Find where the given text appears and provide that cell's center as [x, y] coordinate. 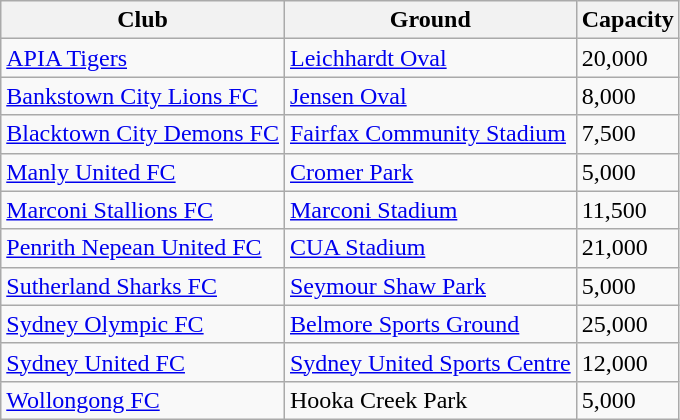
Club [143, 20]
8,000 [628, 96]
Cromer Park [430, 172]
Bankstown City Lions FC [143, 96]
Wollongong FC [143, 400]
20,000 [628, 58]
Seymour Shaw Park [430, 286]
21,000 [628, 248]
APIA Tigers [143, 58]
Jensen Oval [430, 96]
25,000 [628, 324]
Hooka Creek Park [430, 400]
Sutherland Sharks FC [143, 286]
Penrith Nepean United FC [143, 248]
Ground [430, 20]
Sydney United FC [143, 362]
12,000 [628, 362]
Sydney United Sports Centre [430, 362]
Marconi Stadium [430, 210]
Fairfax Community Stadium [430, 134]
11,500 [628, 210]
7,500 [628, 134]
Marconi Stallions FC [143, 210]
Manly United FC [143, 172]
Leichhardt Oval [430, 58]
Sydney Olympic FC [143, 324]
Blacktown City Demons FC [143, 134]
Capacity [628, 20]
Belmore Sports Ground [430, 324]
CUA Stadium [430, 248]
